Scan for the cell matching the given text and deliver its (X, Y) coordinate at center. 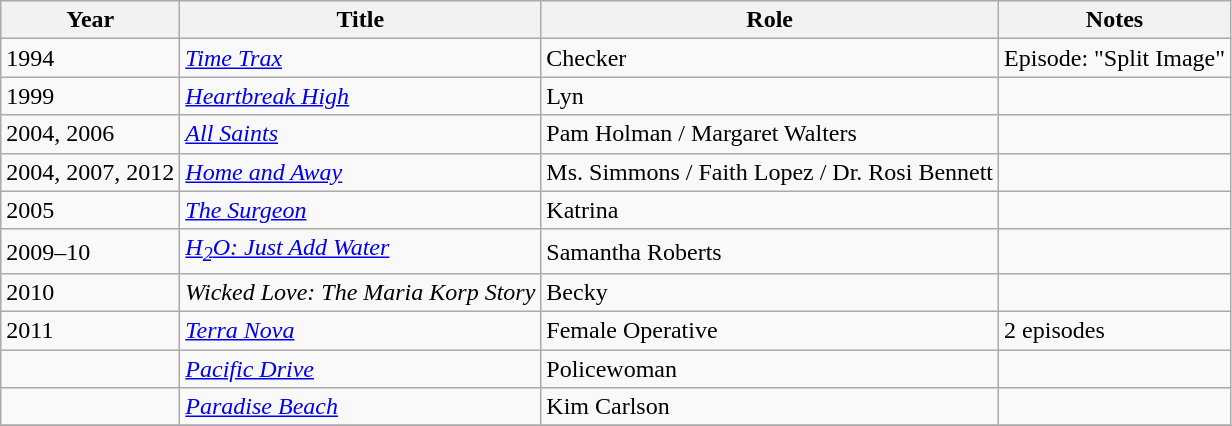
Time Trax (360, 58)
Pam Holman / Margaret Walters (770, 134)
2009–10 (90, 251)
Title (360, 20)
Home and Away (360, 172)
2004, 2006 (90, 134)
Notes (1115, 20)
The Surgeon (360, 210)
Pacific Drive (360, 369)
Female Operative (770, 331)
2011 (90, 331)
All Saints (360, 134)
Becky (770, 292)
Samantha Roberts (770, 251)
Terra Nova (360, 331)
1994 (90, 58)
2004, 2007, 2012 (90, 172)
2 episodes (1115, 331)
2005 (90, 210)
Checker (770, 58)
Policewoman (770, 369)
Year (90, 20)
Wicked Love: The Maria Korp Story (360, 292)
Role (770, 20)
1999 (90, 96)
Episode: "Split Image" (1115, 58)
Kim Carlson (770, 407)
H2O: Just Add Water (360, 251)
Ms. Simmons / Faith Lopez / Dr. Rosi Bennett (770, 172)
Heartbreak High (360, 96)
2010 (90, 292)
Lyn (770, 96)
Katrina (770, 210)
Paradise Beach (360, 407)
